Scan for the cell matching the given text and deliver its [X, Y] coordinate at center. 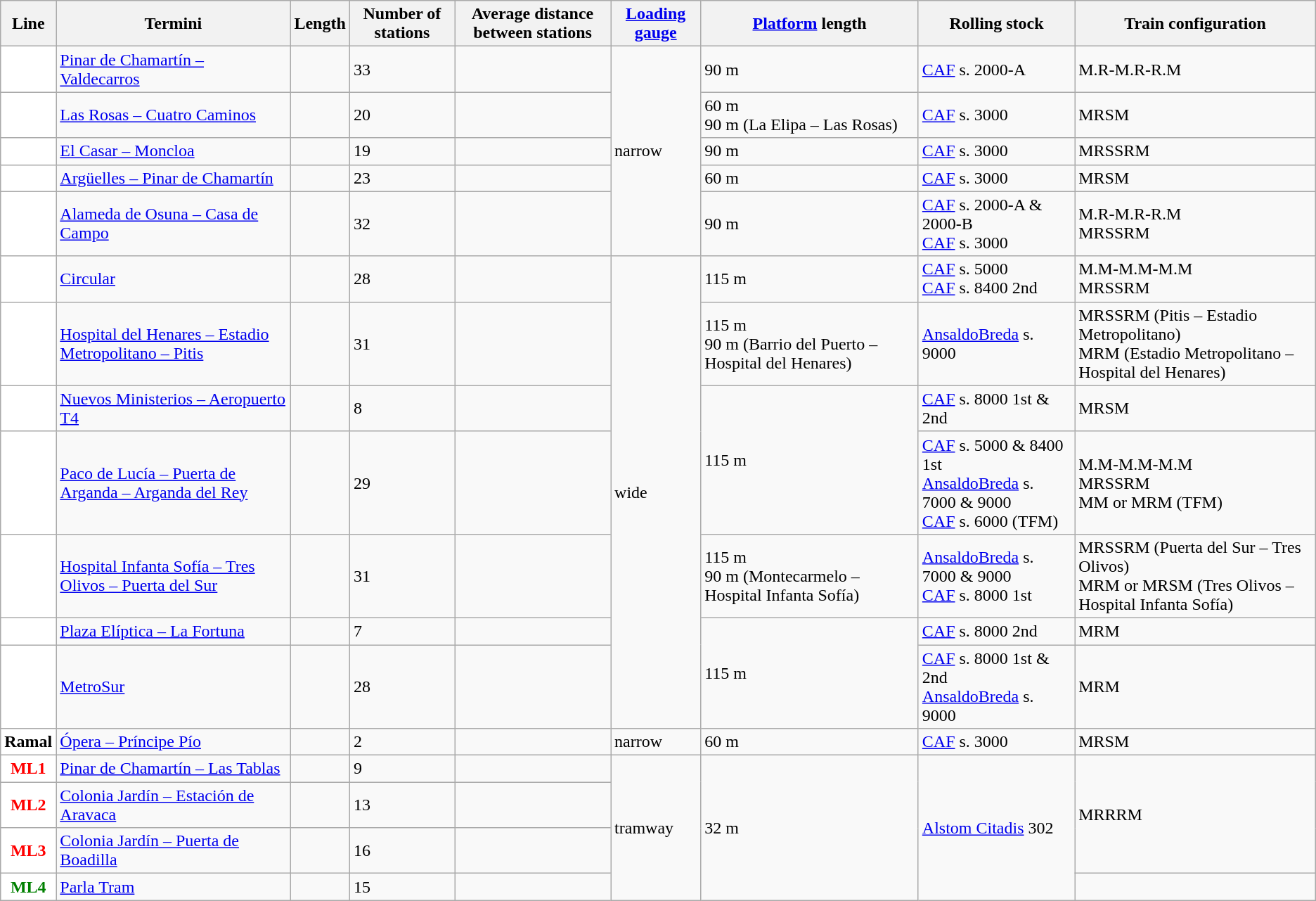
CAF s. 8000 1st & 2ndAnsaldoBreda s. 9000 [996, 686]
AnsaldoBreda s. 9000 [996, 343]
M.R-M.R-R.MMRSSRM [1195, 224]
29 [402, 483]
AnsaldoBreda s. 7000 & 9000CAF s. 8000 1st [996, 575]
9 [402, 769]
ML4 [28, 887]
Ramal [28, 742]
33 [402, 69]
115 m90 m (Barrio del Puerto – Hospital del Henares) [810, 343]
Argüelles – Pinar de Chamartín [173, 178]
32 [402, 224]
ML1 [28, 769]
MRRRM [1195, 814]
CAF s. 2000-A & 2000-BCAF s. 3000 [996, 224]
CAF s. 5000CAF s. 8400 2nd [996, 279]
Nuevos Ministerios – Aeropuerto T4 [173, 408]
Number of stations [402, 24]
Alameda de Osuna – Casa de Campo [173, 224]
El Casar – Moncloa [173, 151]
M.M-M.M-M.MMRSSRMMM or MRM (TFM) [1195, 483]
MRSSRM (Pitis – Estadio Metropolitano)MRM (Estadio Metropolitano – Hospital del Henares) [1195, 343]
Hospital Infanta Sofía – Tres Olivos – Puerta del Sur [173, 575]
Ópera – Príncipe Pío [173, 742]
MRSSRM [1195, 151]
Colonia Jardín – Estación de Aravaca [173, 805]
CAF s. 5000 & 8400 1stAnsaldoBreda s. 7000 & 9000CAF s. 6000 (TFM) [996, 483]
ML3 [28, 851]
Pinar de Chamartín – Las Tablas [173, 769]
2 [402, 742]
Line [28, 24]
16 [402, 851]
Colonia Jardín – Puerta de Boadilla [173, 851]
ML2 [28, 805]
Termini [173, 24]
tramway [656, 828]
Length [320, 24]
Las Rosas – Cuatro Caminos [173, 115]
CAF s. 2000-A [996, 69]
CAF s. 8000 2nd [996, 631]
M.M-M.M-M.MMRSSRM [1195, 279]
60 m90 m (La Elipa – Las Rosas) [810, 115]
Alstom Citadis 302 [996, 828]
8 [402, 408]
Plaza Elíptica – La Fortuna [173, 631]
Train configuration [1195, 24]
wide [656, 492]
20 [402, 115]
19 [402, 151]
Average distance between stations [532, 24]
M.R-M.R-R.M [1195, 69]
Pinar de Chamartín – Valdecarros [173, 69]
Rolling stock [996, 24]
23 [402, 178]
7 [402, 631]
Paco de Lucía – Puerta de Arganda – Arganda del Rey [173, 483]
13 [402, 805]
15 [402, 887]
Parla Tram [173, 887]
Loading gauge [656, 24]
Platform length [810, 24]
32 m [810, 828]
MetroSur [173, 686]
CAF s. 8000 1st & 2nd [996, 408]
MRSSRM (Puerta del Sur – Tres Olivos)MRM or MRSM (Tres Olivos – Hospital Infanta Sofía) [1195, 575]
115 m 90 m (Montecarmelo – Hospital Infanta Sofía) [810, 575]
Hospital del Henares – Estadio Metropolitano – Pitis [173, 343]
Circular [173, 279]
